Provide the [x, y] coordinate of the cell's center where the given text is located.  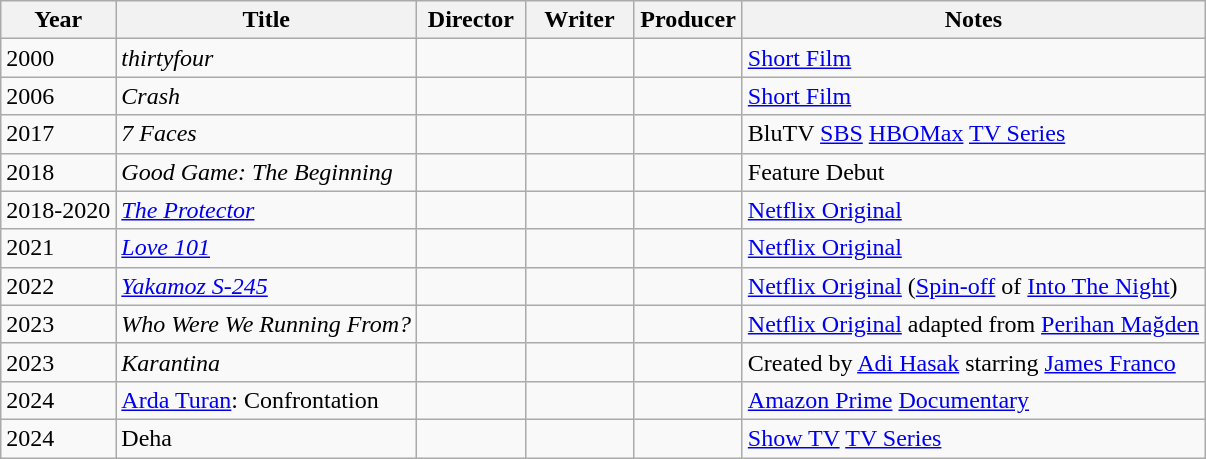
Director [472, 20]
Yakamoz S-245 [266, 286]
Karantina [266, 362]
2000 [58, 58]
Love 101 [266, 248]
Arda Turan: Confrontation [266, 400]
Created by Adi Hasak starring James Franco [973, 362]
Deha [266, 438]
Amazon Prime Documentary [973, 400]
The Protector [266, 210]
2022 [58, 286]
Title [266, 20]
2006 [58, 96]
Notes [973, 20]
Netflix Original (Spin-off of Into The Night) [973, 286]
Year [58, 20]
Producer [688, 20]
Feature Debut [973, 172]
Good Game: The Beginning [266, 172]
2018 [58, 172]
7 Faces [266, 134]
2017 [58, 134]
2021 [58, 248]
Crash [266, 96]
thirtyfour [266, 58]
Writer [580, 20]
Who Were We Running From? [266, 324]
Show TV TV Series [973, 438]
Netflix Original adapted from Perihan Mağden [973, 324]
BluTV SBS HBOMax TV Series [973, 134]
2018-2020 [58, 210]
